Return the [x, y] coordinate for the center point of the cell that contains the specified text.  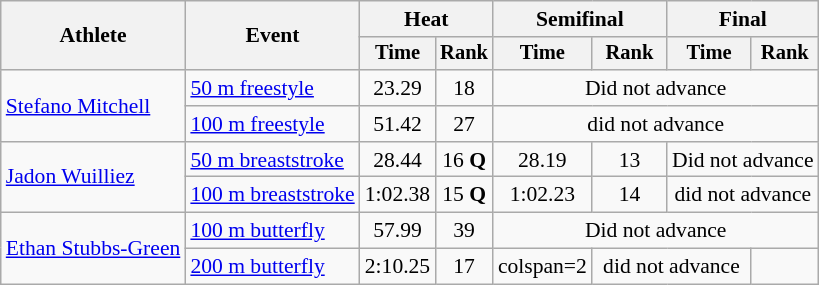
51.42 [398, 124]
Semifinal [580, 19]
Heat [426, 19]
18 [464, 88]
17 [464, 267]
50 m freestyle [272, 88]
200 m butterfly [272, 267]
28.19 [542, 160]
16 Q [464, 160]
colspan=2 [542, 267]
15 Q [464, 195]
Athlete [94, 36]
13 [630, 160]
Jadon Wuilliez [94, 178]
28.44 [398, 160]
39 [464, 231]
2:10.25 [398, 267]
23.29 [398, 88]
27 [464, 124]
100 m breaststroke [272, 195]
Event [272, 36]
14 [630, 195]
Stefano Mitchell [94, 106]
50 m breaststroke [272, 160]
Ethan Stubbs-Green [94, 248]
1:02.23 [542, 195]
100 m butterfly [272, 231]
57.99 [398, 231]
100 m freestyle [272, 124]
Final [743, 19]
1:02.38 [398, 195]
